Capture the cell that displays the provided text and extract its [X, Y] central coordinate. 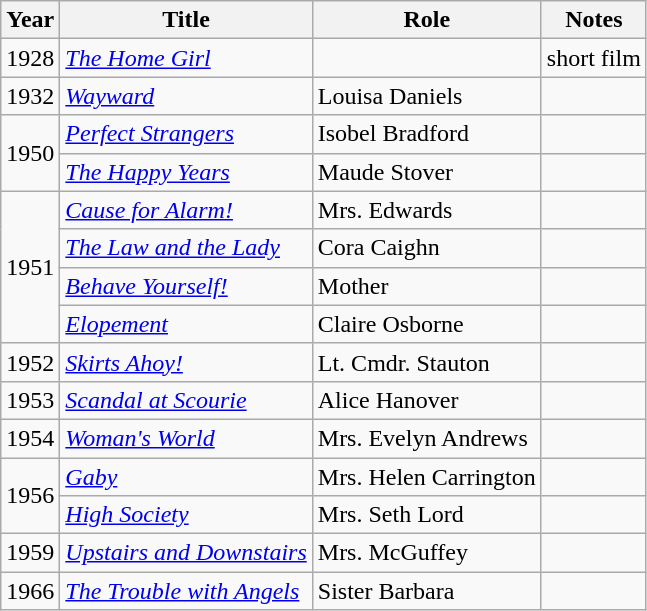
Sister Barbara [426, 591]
Mother [426, 286]
The Trouble with Angels [186, 591]
Cause for Alarm! [186, 210]
1928 [30, 58]
1950 [30, 153]
Elopement [186, 324]
The Happy Years [186, 172]
Mrs. Seth Lord [426, 515]
Perfect Strangers [186, 134]
Title [186, 20]
Scandal at Scourie [186, 400]
Cora Caighn [426, 248]
1951 [30, 267]
Isobel Bradford [426, 134]
Mrs. Edwards [426, 210]
Notes [594, 20]
The Home Girl [186, 58]
Maude Stover [426, 172]
1959 [30, 553]
Skirts Ahoy! [186, 362]
1954 [30, 438]
Mrs. Helen Carrington [426, 477]
Woman's World [186, 438]
High Society [186, 515]
1966 [30, 591]
Wayward [186, 96]
1932 [30, 96]
Mrs. McGuffey [426, 553]
The Law and the Lady [186, 248]
short film [594, 58]
Mrs. Evelyn Andrews [426, 438]
Upstairs and Downstairs [186, 553]
Lt. Cmdr. Stauton [426, 362]
1953 [30, 400]
Role [426, 20]
Louisa Daniels [426, 96]
Year [30, 20]
Claire Osborne [426, 324]
Alice Hanover [426, 400]
1956 [30, 496]
Behave Yourself! [186, 286]
1952 [30, 362]
Gaby [186, 477]
